Search for the cell housing the specified text and yield its (X, Y) center coordinate. 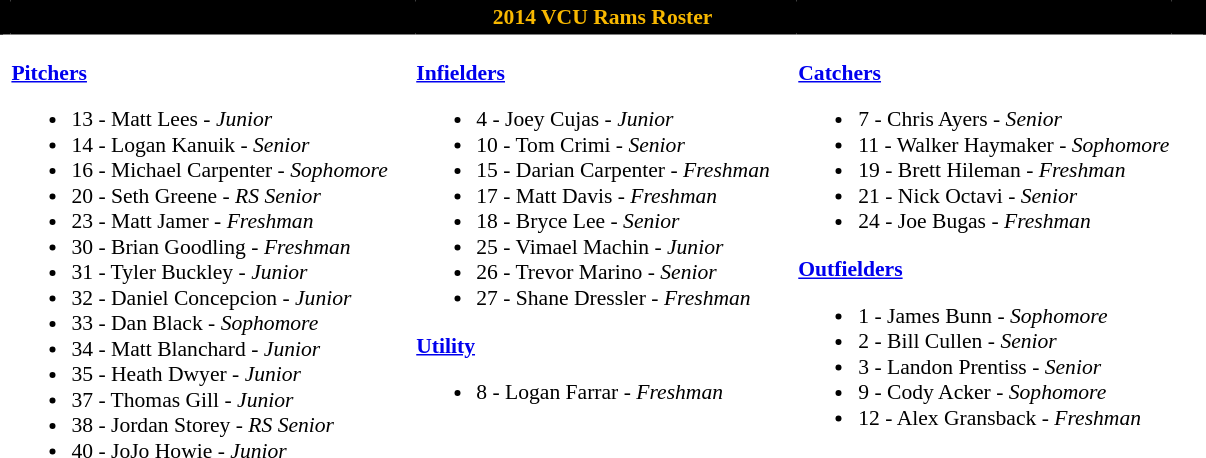
2014 VCU Rams Roster (603, 18)
